Pinpoint the cell where the given text exists, returning its (X, Y) midpoint coordinate. 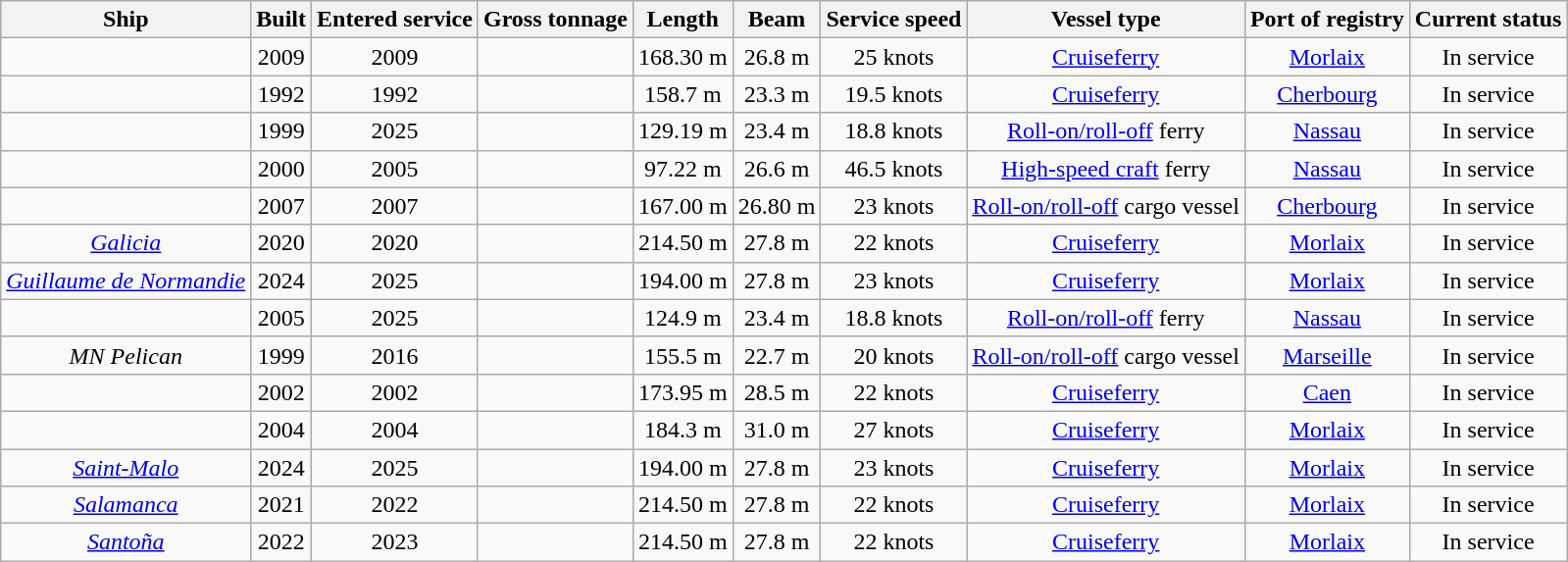
158.7 m (683, 94)
25 knots (894, 57)
2016 (395, 355)
26.8 m (777, 57)
Beam (777, 20)
Marseille (1327, 355)
Saint-Malo (126, 468)
2000 (281, 169)
129.19 m (683, 131)
Ship (126, 20)
26.80 m (777, 206)
Length (683, 20)
2023 (395, 542)
2021 (281, 505)
Port of registry (1327, 20)
Built (281, 20)
20 knots (894, 355)
27 knots (894, 430)
Gross tonnage (555, 20)
Service speed (894, 20)
High-speed craft ferry (1106, 169)
23.3 m (777, 94)
167.00 m (683, 206)
Salamanca (126, 505)
Guillaume de Normandie (126, 281)
Caen (1327, 392)
97.22 m (683, 169)
Santoña (126, 542)
Entered service (395, 20)
155.5 m (683, 355)
173.95 m (683, 392)
184.3 m (683, 430)
28.5 m (777, 392)
Vessel type (1106, 20)
46.5 knots (894, 169)
22.7 m (777, 355)
Current status (1489, 20)
19.5 knots (894, 94)
124.9 m (683, 318)
31.0 m (777, 430)
26.6 m (777, 169)
MN Pelican (126, 355)
Galicia (126, 243)
168.30 m (683, 57)
